Search for the cell housing the specified text and yield its [X, Y] center coordinate. 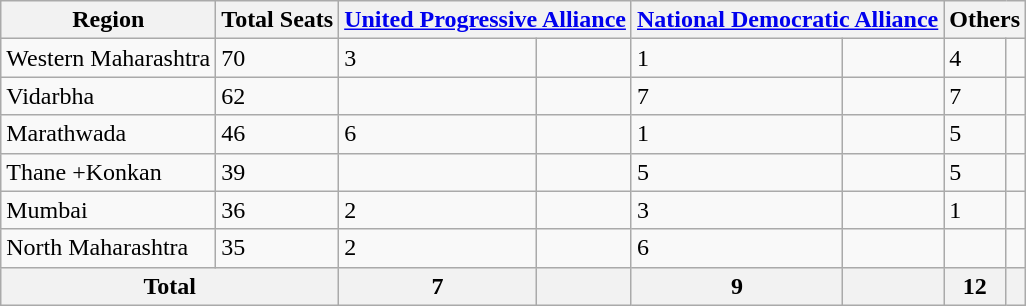
46 [278, 134]
National Democratic Alliance [787, 20]
9 [736, 286]
Total Seats [278, 20]
Western Maharashtra [108, 58]
70 [278, 58]
36 [278, 210]
Vidarbha [108, 96]
Total [170, 286]
United Progressive Alliance [486, 20]
12 [975, 286]
35 [278, 248]
Mumbai [108, 210]
Marathwada [108, 134]
Others [985, 20]
62 [278, 96]
39 [278, 172]
North Maharashtra [108, 248]
4 [975, 58]
Region [108, 20]
Thane +Konkan [108, 172]
